Determine the (X, Y) coordinate at the center of the cell enclosing the given text.  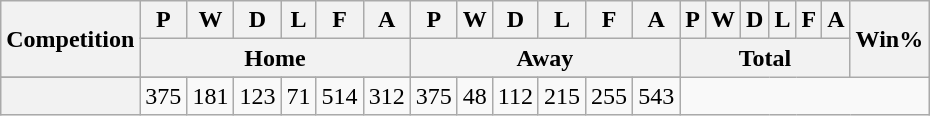
181 (210, 96)
123 (258, 96)
Home (275, 58)
71 (298, 96)
48 (474, 96)
Away (544, 58)
112 (515, 96)
Win% (890, 39)
543 (656, 96)
514 (340, 96)
255 (610, 96)
Competition (70, 39)
312 (386, 96)
Total (765, 58)
215 (562, 96)
